Return (X, Y) of the center of cell containing provided text 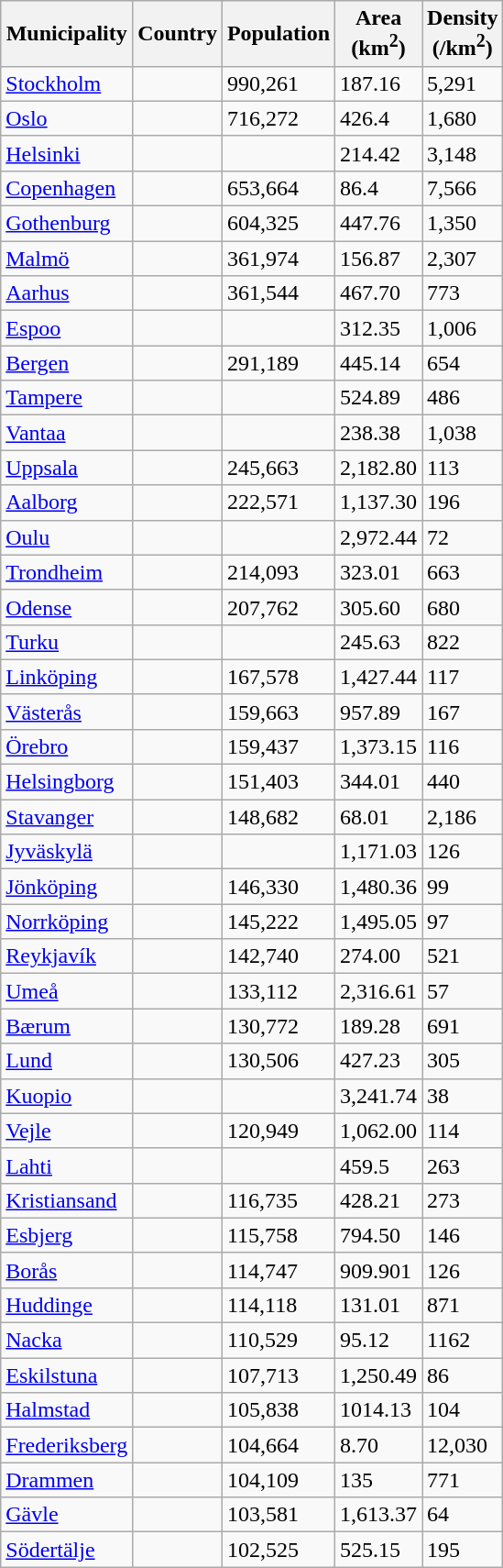
222,571 (279, 502)
822 (463, 642)
207,762 (279, 607)
146,330 (279, 887)
146 (463, 1235)
167 (463, 712)
86.4 (379, 188)
Municipality (67, 34)
Kuopio (67, 1096)
110,529 (279, 1341)
238.38 (379, 433)
167,578 (279, 677)
2,186 (463, 817)
1,680 (463, 118)
990,261 (279, 83)
104,664 (279, 1445)
245,663 (279, 468)
344.01 (379, 782)
312.35 (379, 328)
135 (379, 1480)
957.89 (379, 712)
113 (463, 468)
64 (463, 1515)
Stavanger (67, 817)
323.01 (379, 572)
130,506 (279, 1061)
156.87 (379, 259)
245.63 (379, 642)
1014.13 (379, 1410)
447.76 (379, 224)
Kristiansand (67, 1200)
1,006 (463, 328)
Esbjerg (67, 1235)
305.60 (379, 607)
3,148 (463, 153)
Bærum (67, 1026)
187.16 (379, 83)
305 (463, 1061)
86 (463, 1375)
114,118 (279, 1305)
95.12 (379, 1341)
Linköping (67, 677)
Gothenburg (67, 224)
1,250.49 (379, 1375)
2,307 (463, 259)
486 (463, 398)
Södertälje (67, 1550)
102,525 (279, 1550)
794.50 (379, 1235)
771 (463, 1480)
440 (463, 782)
Tampere (67, 398)
Västerås (67, 712)
Borås (67, 1270)
1,480.36 (379, 887)
427.23 (379, 1061)
Population (279, 34)
680 (463, 607)
Jyväskylä (67, 852)
2,182.80 (379, 468)
Frederiksberg (67, 1445)
Eskilstuna (67, 1375)
Country (178, 34)
291,189 (279, 363)
Odense (67, 607)
Density(/km2) (463, 34)
663 (463, 572)
142,740 (279, 956)
196 (463, 502)
Gävle (67, 1515)
115,758 (279, 1235)
116,735 (279, 1200)
1,171.03 (379, 852)
Aarhus (67, 293)
145,222 (279, 922)
159,663 (279, 712)
Drammen (67, 1480)
104 (463, 1410)
445.14 (379, 363)
116 (463, 746)
Turku (67, 642)
3,241.74 (379, 1096)
871 (463, 1305)
148,682 (279, 817)
467.70 (379, 293)
114,747 (279, 1270)
Örebro (67, 746)
Aalborg (67, 502)
Vantaa (67, 433)
97 (463, 922)
130,772 (279, 1026)
189.28 (379, 1026)
2,316.61 (379, 991)
Halmstad (67, 1410)
Oulu (67, 537)
103,581 (279, 1515)
Espoo (67, 328)
8.70 (379, 1445)
68.01 (379, 817)
Vejle (67, 1131)
117 (463, 677)
654 (463, 363)
524.89 (379, 398)
1,613.37 (379, 1515)
2,972.44 (379, 537)
Helsinki (67, 153)
107,713 (279, 1375)
214,093 (279, 572)
195 (463, 1550)
263 (463, 1165)
214.42 (379, 153)
Bergen (67, 363)
7,566 (463, 188)
426.4 (379, 118)
Lahti (67, 1165)
Area(km2) (379, 34)
Stockholm (67, 83)
72 (463, 537)
1,350 (463, 224)
151,403 (279, 782)
Reykjavík (67, 956)
105,838 (279, 1410)
Lund (67, 1061)
Norrköping (67, 922)
1,062.00 (379, 1131)
1,427.44 (379, 677)
Umeå (67, 991)
361,544 (279, 293)
773 (463, 293)
521 (463, 956)
361,974 (279, 259)
604,325 (279, 224)
Helsingborg (67, 782)
57 (463, 991)
428.21 (379, 1200)
909.901 (379, 1270)
Malmö (67, 259)
159,437 (279, 746)
38 (463, 1096)
459.5 (379, 1165)
1,137.30 (379, 502)
653,664 (279, 188)
114 (463, 1131)
12,030 (463, 1445)
273 (463, 1200)
274.00 (379, 956)
131.01 (379, 1305)
5,291 (463, 83)
Jönköping (67, 887)
104,109 (279, 1480)
Trondheim (67, 572)
716,272 (279, 118)
525.15 (379, 1550)
691 (463, 1026)
Uppsala (67, 468)
Oslo (67, 118)
Copenhagen (67, 188)
1,373.15 (379, 746)
133,112 (279, 991)
Huddinge (67, 1305)
Nacka (67, 1341)
99 (463, 887)
1162 (463, 1341)
1,495.05 (379, 922)
120,949 (279, 1131)
1,038 (463, 433)
